Provide the (X, Y) coordinate of the cell's center where the given text is located.  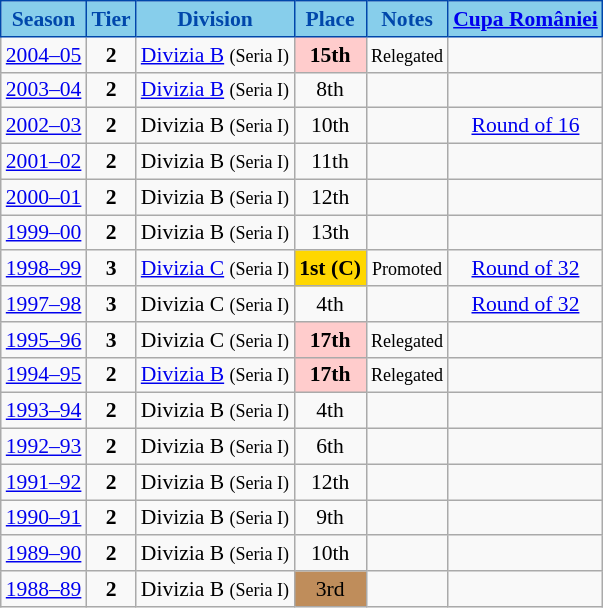
1999–00 (44, 233)
15th (330, 55)
8th (330, 90)
1992–93 (44, 447)
Season (44, 19)
1988–89 (44, 589)
Promoted (407, 269)
2004–05 (44, 55)
1997–98 (44, 304)
1st (C) (330, 269)
1993–94 (44, 411)
Tier (110, 19)
1998–99 (44, 269)
1994–95 (44, 375)
1995–96 (44, 340)
2001–02 (44, 162)
1991–92 (44, 482)
2002–03 (44, 126)
2000–01 (44, 197)
1990–91 (44, 518)
Cupa României (526, 19)
3rd (330, 589)
13th (330, 233)
Place (330, 19)
9th (330, 518)
Notes (407, 19)
2003–04 (44, 90)
Division (215, 19)
6th (330, 447)
11th (330, 162)
Round of 16 (526, 126)
1989–90 (44, 554)
